Identify which cell holds the provided text, then report its (x, y) central coordinate. 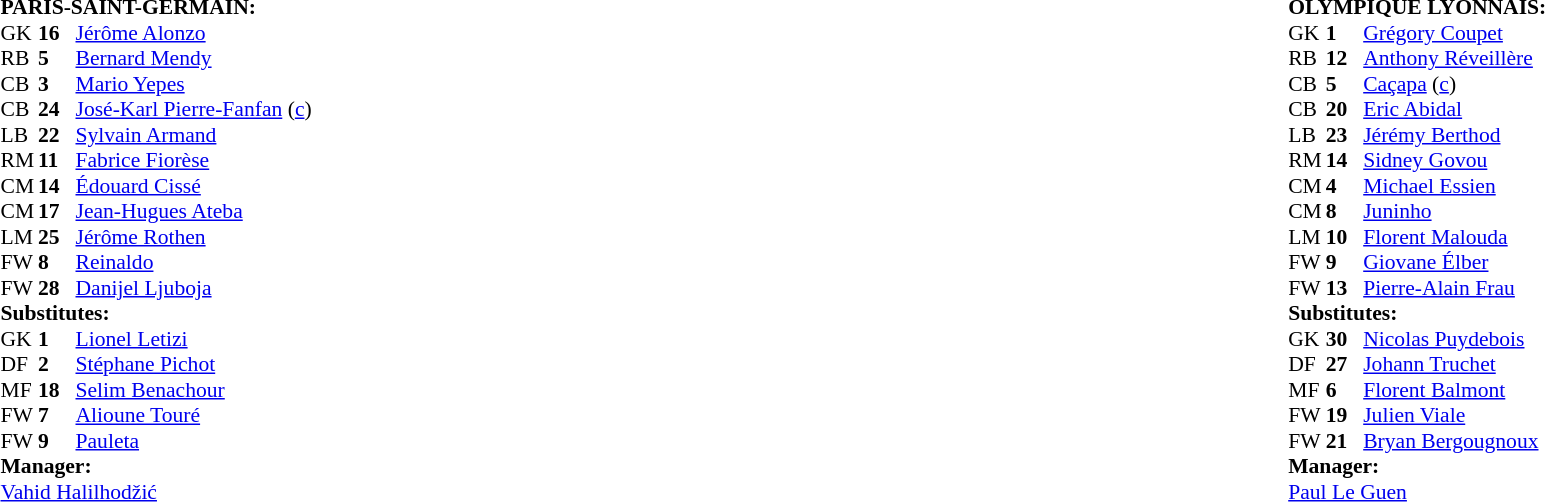
Substitutes: (156, 313)
30 (1345, 339)
10 (1345, 237)
21 (1345, 441)
Manager: (156, 467)
17 (57, 211)
Pauleta (194, 441)
Jérôme Rothen (194, 237)
Édouard Cissé (194, 186)
22 (57, 135)
27 (1345, 365)
Selim Benachour (194, 390)
Bernard Mendy (194, 59)
13 (1345, 288)
16 (57, 33)
24 (57, 109)
11 (57, 161)
Sylvain Armand (194, 135)
18 (57, 390)
Stéphane Pichot (194, 365)
20 (1345, 109)
28 (57, 288)
6 (1345, 390)
Fabrice Fiorèse (194, 161)
Jérôme Alonzo (194, 33)
José-Karl Pierre-Fanfan (c) (194, 109)
Jean-Hugues Ateba (194, 211)
Lionel Letizi (194, 339)
Reinaldo (194, 263)
12 (1345, 59)
2 (57, 365)
Danijel Ljuboja (194, 288)
19 (1345, 415)
Alioune Touré (194, 415)
23 (1345, 135)
7 (57, 415)
25 (57, 237)
3 (57, 84)
4 (1345, 186)
Mario Yepes (194, 84)
